Search for the cell housing the specified text and yield its (x, y) center coordinate. 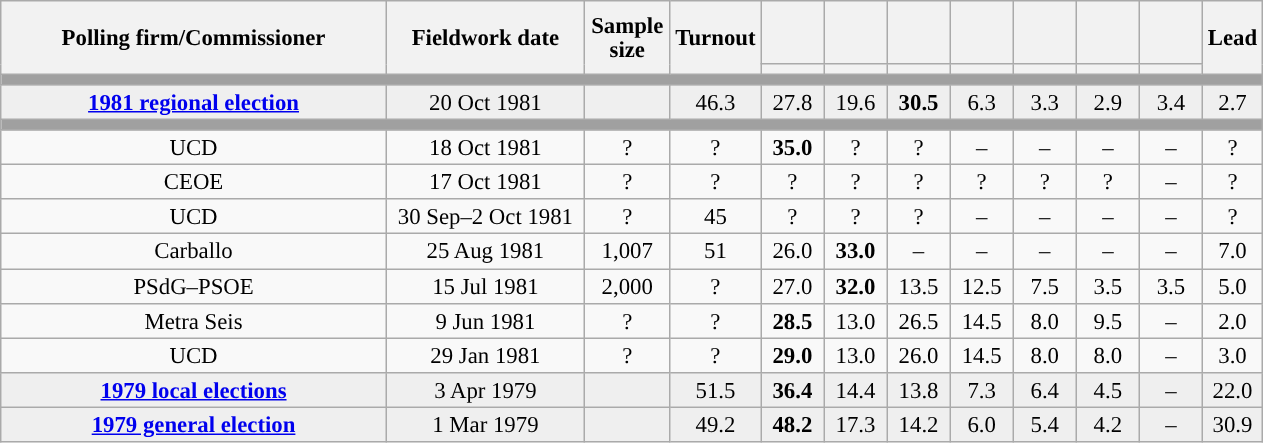
6.3 (982, 102)
12.5 (982, 286)
45 (716, 218)
14.4 (856, 390)
9.5 (1108, 320)
17 Oct 1981 (485, 182)
1979 local elections (194, 390)
6.0 (982, 424)
6.4 (1044, 390)
2,000 (627, 286)
27.0 (792, 286)
26.5 (918, 320)
1981 regional election (194, 102)
1 Mar 1979 (485, 424)
19.6 (856, 102)
Metra Seis (194, 320)
35.0 (792, 148)
9 Jun 1981 (485, 320)
1,007 (627, 252)
46.3 (716, 102)
22.0 (1232, 390)
1979 general election (194, 424)
5.4 (1044, 424)
30.9 (1232, 424)
27.8 (792, 102)
Turnout (716, 38)
PSdG–PSOE (194, 286)
3.3 (1044, 102)
3.0 (1232, 356)
13.5 (918, 286)
32.0 (856, 286)
3.4 (1170, 102)
20 Oct 1981 (485, 102)
30.5 (918, 102)
18 Oct 1981 (485, 148)
2.9 (1108, 102)
CEOE (194, 182)
Carballo (194, 252)
4.2 (1108, 424)
5.0 (1232, 286)
51.5 (716, 390)
28.5 (792, 320)
7.3 (982, 390)
7.0 (1232, 252)
13.8 (918, 390)
17.3 (856, 424)
49.2 (716, 424)
15 Jul 1981 (485, 286)
30 Sep–2 Oct 1981 (485, 218)
33.0 (856, 252)
14.2 (918, 424)
Sample size (627, 38)
Fieldwork date (485, 38)
48.2 (792, 424)
36.4 (792, 390)
3 Apr 1979 (485, 390)
Polling firm/Commissioner (194, 38)
51 (716, 252)
25 Aug 1981 (485, 252)
7.5 (1044, 286)
4.5 (1108, 390)
29.0 (792, 356)
29 Jan 1981 (485, 356)
2.7 (1232, 102)
Lead (1232, 38)
2.0 (1232, 320)
